Capture the cell that displays the provided text and extract its [x, y] central coordinate. 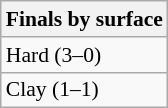
Finals by surface [84, 19]
Clay (1–1) [84, 90]
Hard (3–0) [84, 55]
